Extract the (x, y) coordinate from the center of the cell holding the provided text.  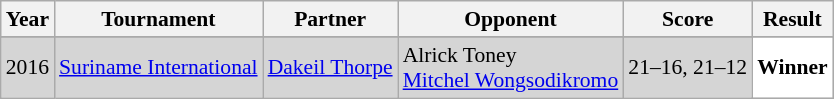
Suriname International (158, 68)
Dakeil Thorpe (330, 68)
Year (28, 19)
Winner (792, 68)
Result (792, 19)
Tournament (158, 19)
Alrick Toney Mitchel Wongsodikromo (511, 68)
2016 (28, 68)
Score (688, 19)
21–16, 21–12 (688, 68)
Partner (330, 19)
Opponent (511, 19)
